Detect which cell encompasses the target text, then output its (X, Y) center coordinate. 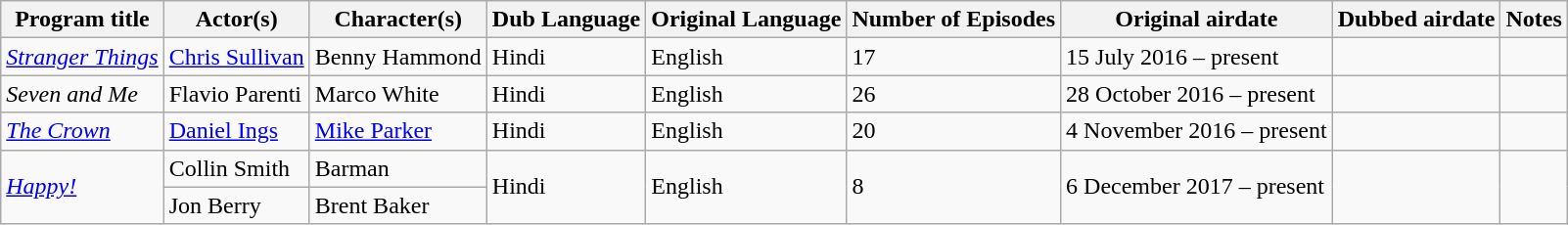
The Crown (82, 131)
Flavio Parenti (237, 94)
Number of Episodes (953, 20)
Original Language (746, 20)
Marco White (397, 94)
Actor(s) (237, 20)
Program title (82, 20)
Brent Baker (397, 205)
Dub Language (566, 20)
Notes (1534, 20)
8 (953, 187)
Benny Hammond (397, 57)
Happy! (82, 187)
4 November 2016 – present (1197, 131)
Seven and Me (82, 94)
Collin Smith (237, 168)
Mike Parker (397, 131)
Character(s) (397, 20)
17 (953, 57)
Original airdate (1197, 20)
15 July 2016 – present (1197, 57)
20 (953, 131)
Daniel Ings (237, 131)
Chris Sullivan (237, 57)
28 October 2016 – present (1197, 94)
Barman (397, 168)
Jon Berry (237, 205)
Dubbed airdate (1416, 20)
6 December 2017 – present (1197, 187)
Stranger Things (82, 57)
26 (953, 94)
